Capture the cell that displays the provided text and extract its (x, y) central coordinate. 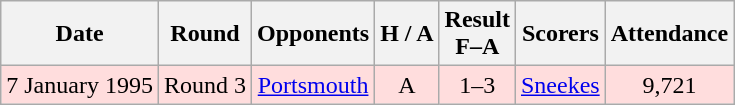
7 January 1995 (80, 85)
Attendance (669, 34)
Round 3 (204, 85)
H / A (407, 34)
Sneekes (560, 85)
Round (204, 34)
Date (80, 34)
ResultF–A (477, 34)
Scorers (560, 34)
Opponents (314, 34)
9,721 (669, 85)
1–3 (477, 85)
Portsmouth (314, 85)
A (407, 85)
